Search for the cell housing the specified text and yield its [x, y] center coordinate. 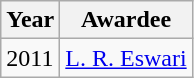
L. R. Eswari [126, 58]
Year [30, 20]
Awardee [126, 20]
2011 [30, 58]
